Identify which cell holds the provided text, then report its (X, Y) central coordinate. 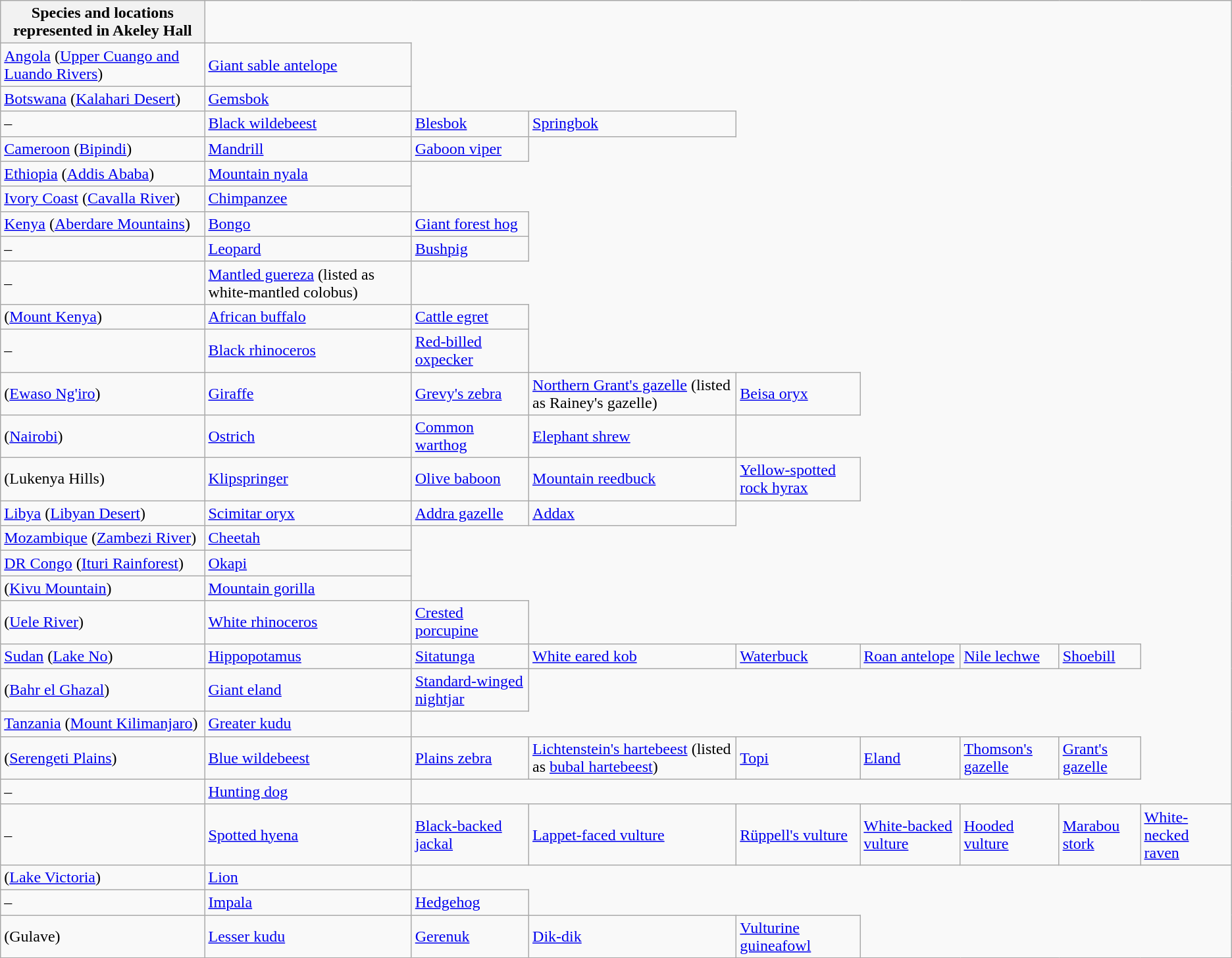
White-backed vulture (910, 834)
(Ewaso Ng'iro) (103, 393)
Blesbok (470, 124)
Yellow-spotted rock hyrax (798, 479)
Mountain gorilla (308, 588)
Springbok (633, 124)
Giant forest hog (470, 224)
Hippopotamus (308, 656)
Okapi (308, 563)
Kenya (Aberdare Mountains) (103, 224)
(Lake Victoria) (103, 877)
Hedgehog (470, 902)
Addra gazelle (470, 513)
Plains zebra (470, 758)
Roan antelope (910, 656)
Sitatunga (470, 656)
Lesser kudu (308, 936)
Greater kudu (308, 724)
(Lukenya Hills) (103, 479)
Bushpig (470, 249)
(Nairobi) (103, 437)
Giant sable antelope (308, 64)
Blue wildebeest (308, 758)
White rhinoceros (308, 622)
Libya (Libyan Desert) (103, 513)
White eared kob (633, 656)
Hunting dog (308, 792)
Marabou stork (1100, 834)
Bongo (308, 224)
Impala (308, 902)
Black-backed jackal (470, 834)
Eland (910, 758)
(Kivu Mountain) (103, 588)
Mountain nyala (308, 174)
Grevy's zebra (470, 393)
Ivory Coast (Cavalla River) (103, 199)
Beisa oryx (798, 393)
Gemsbok (308, 99)
Nile lechwe (1010, 656)
Spotted hyena (308, 834)
Gerenuk (470, 936)
Topi (798, 758)
(Uele River) (103, 622)
(Serengeti Plains) (103, 758)
Mantled guereza (listed as white-mantled colobus) (308, 283)
Giant eland (308, 690)
Mozambique (Zambezi River) (103, 538)
Botswana (Kalahari Desert) (103, 99)
Rüppell's vulture (798, 834)
Cattle egret (470, 316)
Elephant shrew (633, 437)
Lichtenstein's hartebeest (listed as bubal hartebeest) (633, 758)
Crested porcupine (470, 622)
Angola (Upper Cuango and Luando Rivers) (103, 64)
Species and locations represented in Akeley Hall (103, 22)
Hooded vulture (1010, 834)
Addax (633, 513)
Northern Grant's gazelle (listed as Rainey's gazelle) (633, 393)
Leopard (308, 249)
Dik-dik (633, 936)
White-necked raven (1186, 834)
Vulturine guineafowl (798, 936)
Cheetah (308, 538)
Shoebill (1100, 656)
DR Congo (Ituri Rainforest) (103, 563)
Black wildebeest (308, 124)
(Gulave) (103, 936)
(Bahr el Ghazal) (103, 690)
Standard-winged nightjar (470, 690)
Olive baboon (470, 479)
Tanzania (Mount Kilimanjaro) (103, 724)
Black rhinoceros (308, 350)
Lion (308, 877)
Klipspringer (308, 479)
Giraffe (308, 393)
Ostrich (308, 437)
African buffalo (308, 316)
Lappet-faced vulture (633, 834)
Chimpanzee (308, 199)
Red-billed oxpecker (470, 350)
Sudan (Lake No) (103, 656)
Grant's gazelle (1100, 758)
Ethiopia (Addis Ababa) (103, 174)
Common warthog (470, 437)
Scimitar oryx (308, 513)
Thomson's gazelle (1010, 758)
Gaboon viper (470, 149)
Waterbuck (798, 656)
Mountain reedbuck (633, 479)
Mandrill (308, 149)
Cameroon (Bipindi) (103, 149)
(Mount Kenya) (103, 316)
